Search for the cell housing the specified text and yield its (X, Y) center coordinate. 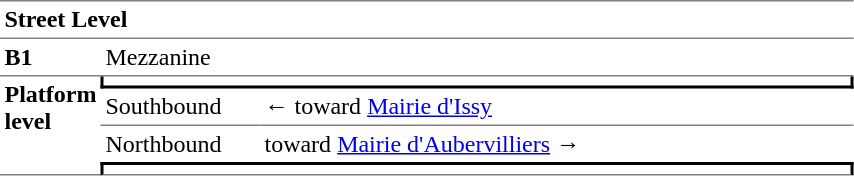
Street Level (427, 20)
B1 (50, 58)
Northbound (180, 144)
toward Mairie d'Aubervilliers → (557, 144)
Platform level (50, 126)
Mezzanine (478, 58)
Southbound (180, 107)
← toward Mairie d'Issy (557, 107)
